Extract the (x, y) coordinate from the center of the cell holding the provided text.  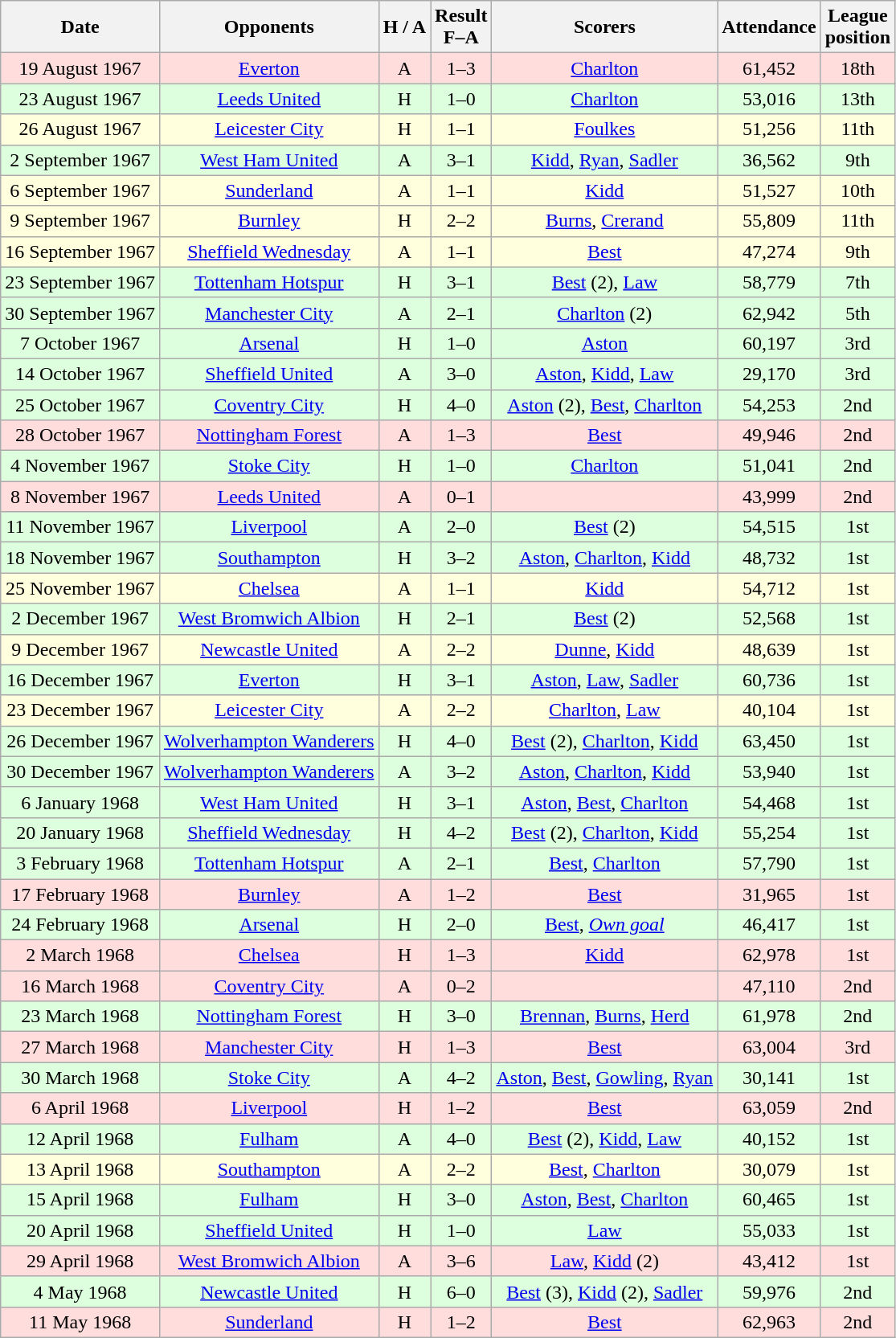
26 December 1967 (80, 741)
48,639 (769, 649)
62,978 (769, 955)
9 December 1967 (80, 649)
Aston (604, 343)
36,562 (769, 160)
30 December 1967 (80, 771)
Charlton (2) (604, 313)
30 September 1967 (80, 313)
Aston, Law, Sadler (604, 680)
53,016 (769, 99)
26 August 1967 (80, 129)
52,568 (769, 619)
11 November 1967 (80, 527)
0–1 (461, 497)
40,152 (769, 1139)
Best (2), Law (604, 282)
30 March 1968 (80, 1078)
20 January 1968 (80, 833)
Kidd, Ryan, Sadler (604, 160)
Attendance (769, 27)
63,450 (769, 741)
27 March 1968 (80, 1047)
Burns, Crerand (604, 221)
51,041 (769, 466)
25 November 1967 (80, 588)
Best (2), Kidd, Law (604, 1139)
18th (857, 68)
48,732 (769, 558)
54,712 (769, 588)
6 September 1967 (80, 190)
29,170 (769, 374)
54,515 (769, 527)
51,527 (769, 190)
46,417 (769, 925)
Date (80, 27)
8 November 1967 (80, 497)
30,079 (769, 1169)
54,468 (769, 802)
57,790 (769, 863)
7 October 1967 (80, 343)
23 December 1967 (80, 710)
Law (604, 1230)
Dunne, Kidd (604, 649)
60,736 (769, 680)
Aston, Kidd, Law (604, 374)
16 March 1968 (80, 986)
12 April 1968 (80, 1139)
25 October 1967 (80, 404)
20 April 1968 (80, 1230)
55,809 (769, 221)
5th (857, 313)
Opponents (268, 27)
19 August 1967 (80, 68)
H / A (404, 27)
6–0 (461, 1291)
40,104 (769, 710)
62,963 (769, 1322)
2 September 1967 (80, 160)
30,141 (769, 1078)
15 April 1968 (80, 1200)
43,412 (769, 1261)
Law, Kidd (2) (604, 1261)
18 November 1967 (80, 558)
7th (857, 282)
Best, Own goal (604, 925)
47,274 (769, 252)
49,946 (769, 436)
ResultF–A (461, 27)
10th (857, 190)
4 May 1968 (80, 1291)
Charlton, Law (604, 710)
58,779 (769, 282)
55,033 (769, 1230)
61,452 (769, 68)
43,999 (769, 497)
29 April 1968 (80, 1261)
55,254 (769, 833)
60,465 (769, 1200)
6 January 1968 (80, 802)
6 April 1968 (80, 1108)
63,059 (769, 1108)
11 May 1968 (80, 1322)
16 December 1967 (80, 680)
28 October 1967 (80, 436)
Scorers (604, 27)
23 September 1967 (80, 282)
4 November 1967 (80, 466)
Aston, Best, Gowling, Ryan (604, 1078)
Aston (2), Best, Charlton (604, 404)
9 September 1967 (80, 221)
60,197 (769, 343)
0–2 (461, 986)
13 April 1968 (80, 1169)
Brennan, Burns, Herd (604, 1017)
13th (857, 99)
24 February 1968 (80, 925)
63,004 (769, 1047)
Foulkes (604, 129)
31,965 (769, 894)
3–6 (461, 1261)
51,256 (769, 129)
47,110 (769, 986)
53,940 (769, 771)
54,253 (769, 404)
Leagueposition (857, 27)
62,942 (769, 313)
Best (3), Kidd (2), Sadler (604, 1291)
3 February 1968 (80, 863)
23 August 1967 (80, 99)
2 March 1968 (80, 955)
16 September 1967 (80, 252)
23 March 1968 (80, 1017)
61,978 (769, 1017)
59,976 (769, 1291)
14 October 1967 (80, 374)
17 February 1968 (80, 894)
2 December 1967 (80, 619)
